Pinpoint the cell where the given text exists, returning its [x, y] midpoint coordinate. 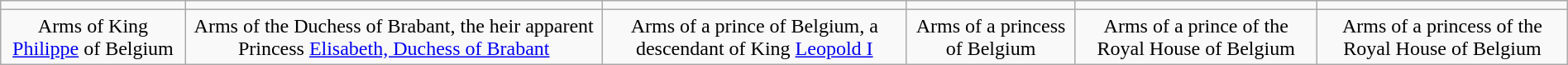
Arms of a princess of Belgium [991, 37]
Arms of a princess of the Royal House of Belgium [1442, 37]
Arms of the Duchess of Brabant, the heir apparent Princess Elisabeth, Duchess of Brabant [394, 37]
Arms of King Philippe of Belgium [93, 37]
Arms of a prince of Belgium, a descendant of King Leopold I [754, 37]
Arms of a prince of the Royal House of Belgium [1196, 37]
